Locate the cell with the specified text and output its [X, Y] center coordinate. 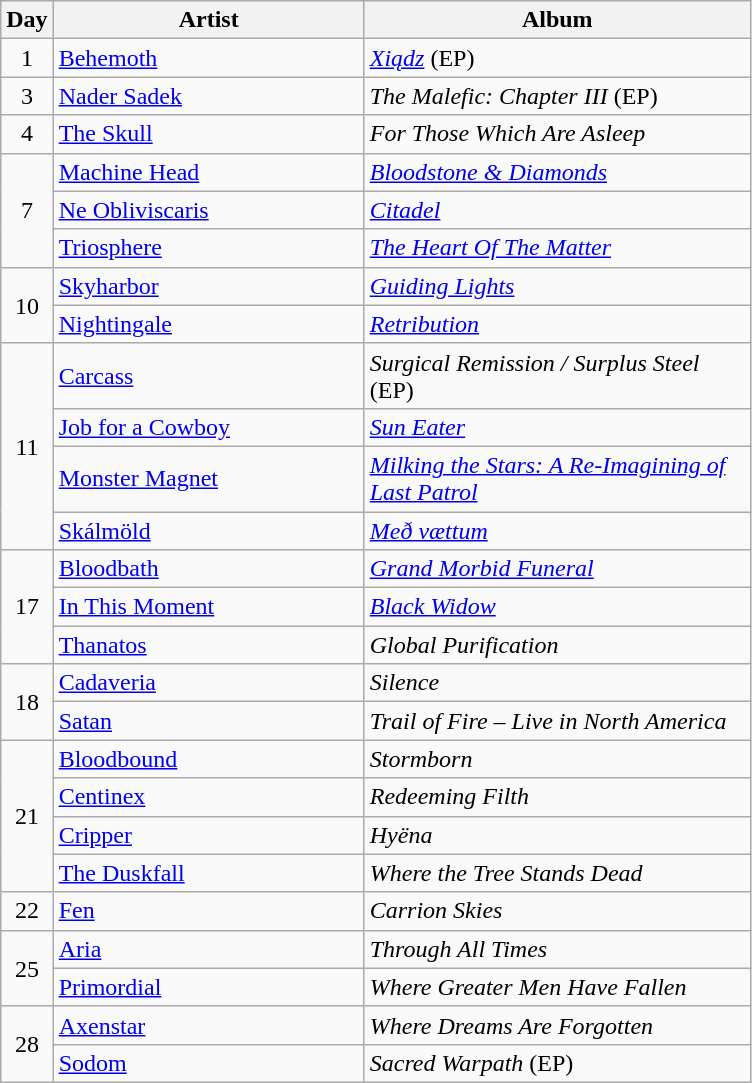
Sacred Warpath (EP) [557, 1063]
Where the Tree Stands Dead [557, 873]
Triosphere [208, 248]
11 [27, 446]
Global Purification [557, 645]
Through All Times [557, 949]
Citadel [557, 210]
Skyharbor [208, 286]
Með vættum [557, 531]
18 [27, 702]
Silence [557, 683]
For Those Which Are Asleep [557, 134]
Fen [208, 911]
In This Moment [208, 607]
Skálmöld [208, 531]
Bloodstone & Diamonds [557, 172]
Satan [208, 721]
Machine Head [208, 172]
Where Greater Men Have Fallen [557, 987]
Milking the Stars: A Re-Imagining of Last Patrol [557, 478]
The Malefic: Chapter III (EP) [557, 96]
28 [27, 1044]
Thanatos [208, 645]
Artist [208, 20]
Redeeming Filth [557, 797]
Behemoth [208, 58]
Day [27, 20]
Carrion Skies [557, 911]
Bloodbath [208, 569]
Guiding Lights [557, 286]
Nightingale [208, 324]
Album [557, 20]
Sodom [208, 1063]
Monster Magnet [208, 478]
Retribution [557, 324]
Bloodbound [208, 759]
Job for a Cowboy [208, 427]
25 [27, 968]
Aria [208, 949]
Surgical Remission / Surplus Steel (EP) [557, 376]
Xiądz (EP) [557, 58]
Grand Morbid Funeral [557, 569]
17 [27, 607]
The Duskfall [208, 873]
The Heart Of The Matter [557, 248]
Hyëna [557, 835]
Black Widow [557, 607]
Cadaveria [208, 683]
3 [27, 96]
Primordial [208, 987]
The Skull [208, 134]
Sun Eater [557, 427]
Nader Sadek [208, 96]
10 [27, 305]
Where Dreams Are Forgotten [557, 1025]
21 [27, 816]
Trail of Fire – Live in North America [557, 721]
22 [27, 911]
Ne Obliviscaris [208, 210]
1 [27, 58]
Axenstar [208, 1025]
Cripper [208, 835]
Centinex [208, 797]
7 [27, 210]
Carcass [208, 376]
Stormborn [557, 759]
4 [27, 134]
